Find where the given text appears and provide that cell's center as [x, y] coordinate. 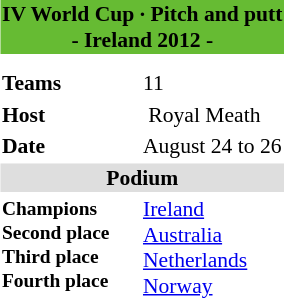
Podium [142, 178]
August 24 to 26 [212, 146]
IV World Cup · Pitch and putt- Ireland 2012 - [142, 27]
Teams [69, 83]
11 [212, 83]
Host [69, 114]
Royal Meath [212, 114]
Date [69, 146]
